Scan for the cell matching the given text and deliver its [x, y] coordinate at center. 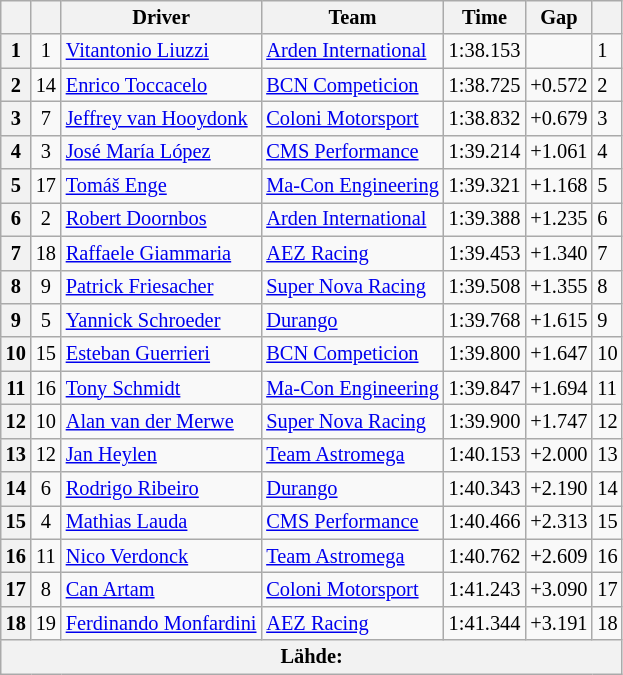
Jan Heylen [162, 455]
Jeffrey van Hooydonk [162, 118]
Mathias Lauda [162, 522]
+1.168 [558, 186]
Tomáš Enge [162, 186]
19 [46, 623]
+2.313 [558, 522]
+1.340 [558, 253]
Ferdinando Monfardini [162, 623]
Team [352, 17]
Patrick Friesacher [162, 287]
+3.191 [558, 623]
Alan van der Merwe [162, 421]
+0.679 [558, 118]
+2.000 [558, 455]
Nico Verdonck [162, 556]
Vitantonio Liuzzi [162, 51]
+1.694 [558, 388]
1:39.453 [485, 253]
+1.647 [558, 354]
Esteban Guerrieri [162, 354]
1:39.900 [485, 421]
1:39.768 [485, 320]
1:39.321 [485, 186]
1:38.153 [485, 51]
José María López [162, 152]
1:39.508 [485, 287]
1:39.800 [485, 354]
Rodrigo Ribeiro [162, 489]
+3.090 [558, 589]
+1.061 [558, 152]
1:41.344 [485, 623]
+2.609 [558, 556]
Time [485, 17]
Raffaele Giammaria [162, 253]
Yannick Schroeder [162, 320]
Driver [162, 17]
Gap [558, 17]
1:40.762 [485, 556]
1:38.832 [485, 118]
1:39.214 [485, 152]
+1.355 [558, 287]
1:41.243 [485, 589]
1:39.388 [485, 219]
1:38.725 [485, 85]
Can Artam [162, 589]
+0.572 [558, 85]
1:39.847 [485, 388]
+1.235 [558, 219]
Lähde: [312, 657]
Tony Schmidt [162, 388]
+2.190 [558, 489]
Enrico Toccacelo [162, 85]
1:40.466 [485, 522]
Robert Doornbos [162, 219]
+1.615 [558, 320]
+1.747 [558, 421]
1:40.153 [485, 455]
1:40.343 [485, 489]
